Search for the cell housing the specified text and yield its [X, Y] center coordinate. 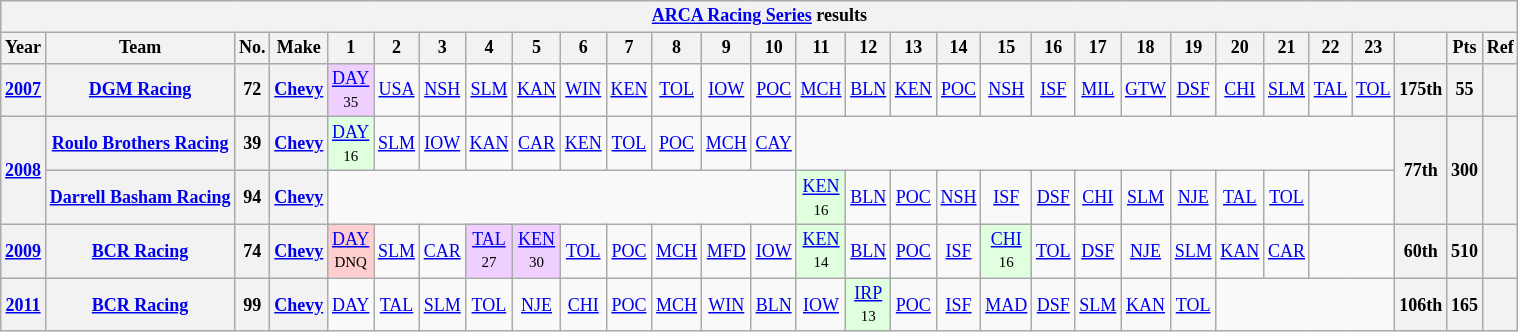
USA [397, 90]
19 [1193, 48]
72 [252, 90]
Roulo Brothers Racing [140, 144]
DAY 16 [351, 144]
Darrell Basham Racing [140, 197]
11 [821, 48]
CAY [774, 144]
KEN 16 [821, 197]
13 [914, 48]
Year [24, 48]
18 [1146, 48]
300 [1465, 170]
KEN 14 [821, 251]
9 [726, 48]
14 [958, 48]
106th [1421, 305]
Team [140, 48]
60th [1421, 251]
2007 [24, 90]
Make [299, 48]
6 [583, 48]
2011 [24, 305]
2 [397, 48]
94 [252, 197]
21 [1287, 48]
510 [1465, 251]
MAD [1006, 305]
165 [1465, 305]
1 [351, 48]
TAL 27 [489, 251]
39 [252, 144]
ARCA Racing Series results [760, 16]
22 [1330, 48]
Pts [1465, 48]
99 [252, 305]
5 [537, 48]
15 [1006, 48]
7 [629, 48]
CHI 16 [1006, 251]
12 [868, 48]
16 [1054, 48]
No. [252, 48]
GTW [1146, 90]
KEN 30 [537, 251]
2009 [24, 251]
DAY 35 [351, 90]
IRP 13 [868, 305]
175th [1421, 90]
MIL [1098, 90]
20 [1240, 48]
DGM Racing [140, 90]
4 [489, 48]
74 [252, 251]
8 [677, 48]
23 [1374, 48]
DAY [351, 305]
10 [774, 48]
77th [1421, 170]
2008 [24, 170]
3 [442, 48]
MFD [726, 251]
Ref [1500, 48]
17 [1098, 48]
55 [1465, 90]
DAY DNQ [351, 251]
